Scan for the cell matching the given text and deliver its (x, y) coordinate at center. 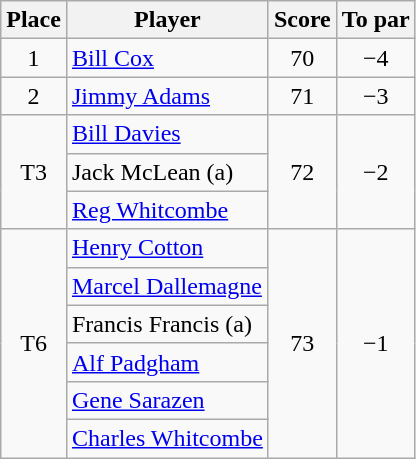
Bill Davies (167, 134)
Reg Whitcombe (167, 210)
Jimmy Adams (167, 96)
Place (34, 20)
70 (302, 58)
−1 (376, 343)
−3 (376, 96)
2 (34, 96)
Gene Sarazen (167, 400)
Francis Francis (a) (167, 324)
−2 (376, 172)
To par (376, 20)
Player (167, 20)
Score (302, 20)
Bill Cox (167, 58)
Jack McLean (a) (167, 172)
T3 (34, 172)
71 (302, 96)
Charles Whitcombe (167, 438)
73 (302, 343)
T6 (34, 343)
Alf Padgham (167, 362)
1 (34, 58)
−4 (376, 58)
72 (302, 172)
Henry Cotton (167, 248)
Marcel Dallemagne (167, 286)
